Capture the cell that displays the provided text and extract its [x, y] central coordinate. 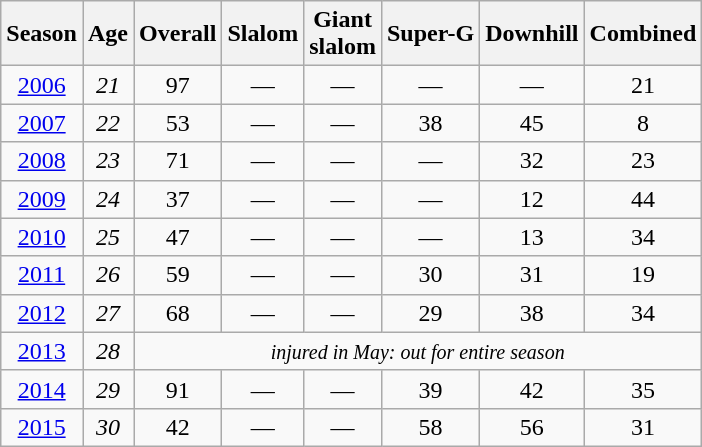
2008 [42, 161]
2014 [42, 389]
8 [643, 123]
27 [108, 313]
32 [532, 161]
2010 [42, 237]
Overall [178, 34]
22 [108, 123]
45 [532, 123]
injured in May: out for entire season [418, 351]
19 [643, 275]
Giantslalom [343, 34]
97 [178, 85]
2011 [42, 275]
Season [42, 34]
68 [178, 313]
Super-G [430, 34]
28 [108, 351]
Age [108, 34]
56 [532, 427]
37 [178, 199]
24 [108, 199]
44 [643, 199]
2007 [42, 123]
2013 [42, 351]
26 [108, 275]
12 [532, 199]
35 [643, 389]
2015 [42, 427]
47 [178, 237]
39 [430, 389]
25 [108, 237]
Combined [643, 34]
Downhill [532, 34]
58 [430, 427]
13 [532, 237]
2006 [42, 85]
Slalom [263, 34]
2009 [42, 199]
71 [178, 161]
2012 [42, 313]
53 [178, 123]
59 [178, 275]
91 [178, 389]
